From the cell containing the given text, extract its center point as [x, y] coordinate. 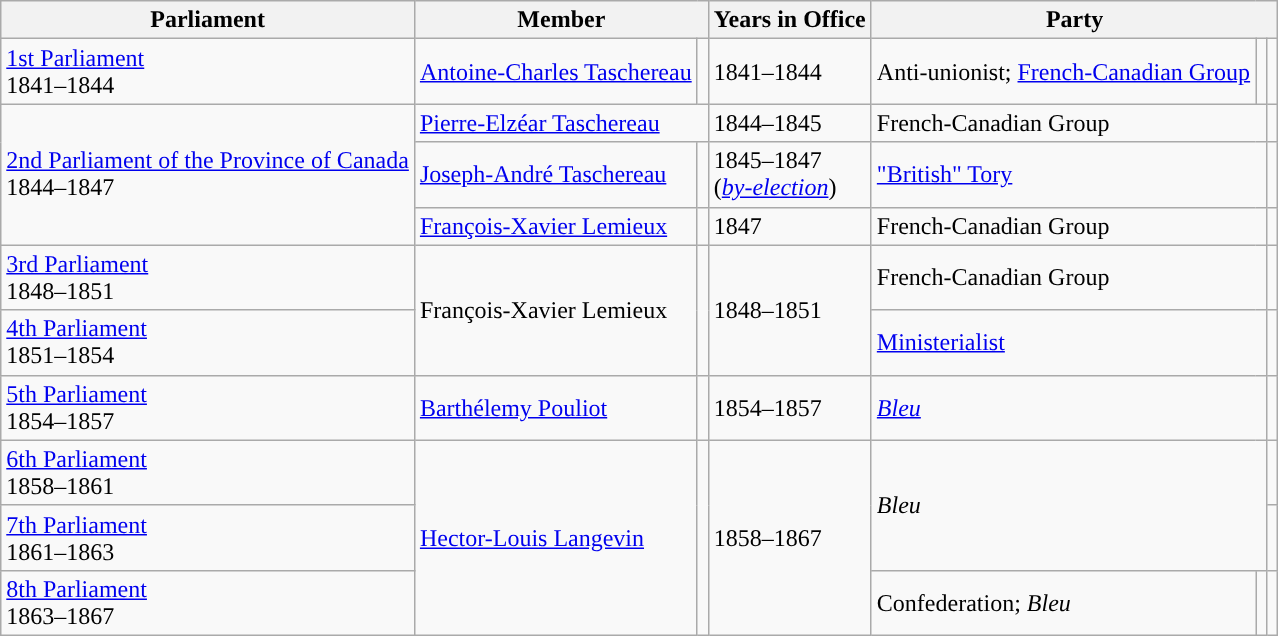
7th Parliament 1861–1863 [208, 538]
Antoine-Charles Taschereau [556, 72]
Joseph-André Taschereau [556, 174]
1844–1845 [790, 123]
Hector-Louis Langevin [556, 538]
Pierre-Elzéar Taschereau [561, 123]
Anti-unionist; French-Canadian Group [1063, 72]
1845–1847 (by-election) [790, 174]
1st Parliament1841–1844 [208, 72]
Party [1074, 20]
4th Parliament 1851–1854 [208, 342]
6th Parliament 1858–1861 [208, 472]
Barthélemy Pouliot [556, 408]
8th Parliament 1863–1867 [208, 602]
1854–1857 [790, 408]
Member [561, 20]
1841–1844 [790, 72]
3rd Parliament 1848–1851 [208, 278]
5th Parliament 1854–1857 [208, 408]
Confederation; Bleu [1063, 602]
"British" Tory [1068, 174]
Years in Office [790, 20]
1847 [790, 226]
1848–1851 [790, 310]
Ministerialist [1068, 342]
Parliament [208, 20]
2nd Parliament of the Province of Canada 1844–1847 [208, 174]
1858–1867 [790, 538]
